Locate the cell with the specified text and output its [X, Y] center coordinate. 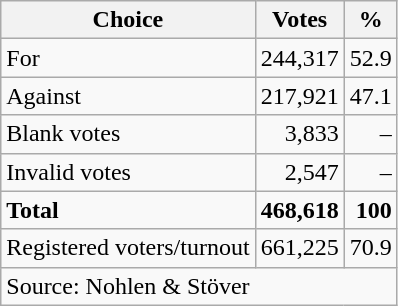
217,921 [300, 96]
Blank votes [128, 134]
244,317 [300, 58]
Total [128, 210]
Votes [300, 20]
468,618 [300, 210]
47.1 [370, 96]
Against [128, 96]
52.9 [370, 58]
100 [370, 210]
3,833 [300, 134]
% [370, 20]
661,225 [300, 248]
Source: Nohlen & Stöver [199, 286]
70.9 [370, 248]
2,547 [300, 172]
Invalid votes [128, 172]
Registered voters/turnout [128, 248]
Choice [128, 20]
For [128, 58]
